Search for the cell housing the specified text and yield its [X, Y] center coordinate. 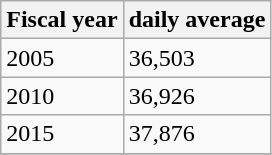
2005 [62, 58]
36,503 [197, 58]
Fiscal year [62, 20]
daily average [197, 20]
36,926 [197, 96]
2010 [62, 96]
2015 [62, 134]
37,876 [197, 134]
